Identify which cell holds the provided text, then report its [X, Y] central coordinate. 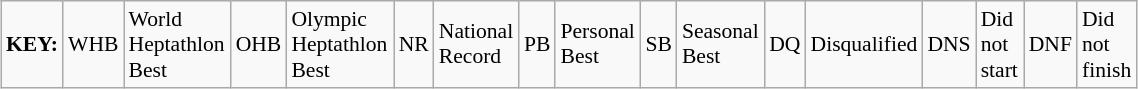
Olympic Heptathlon Best [340, 44]
DQ [784, 44]
NR [414, 44]
World Heptathlon Best [178, 44]
Seasonal Best [720, 44]
National Record [476, 44]
WHB [93, 44]
Did not start [1000, 44]
DNF [1050, 44]
KEY: [32, 44]
Personal Best [598, 44]
Disqualified [864, 44]
OHB [259, 44]
Did not finish [1107, 44]
DNS [948, 44]
SB [658, 44]
PB [538, 44]
